Capture the cell that displays the provided text and extract its (x, y) central coordinate. 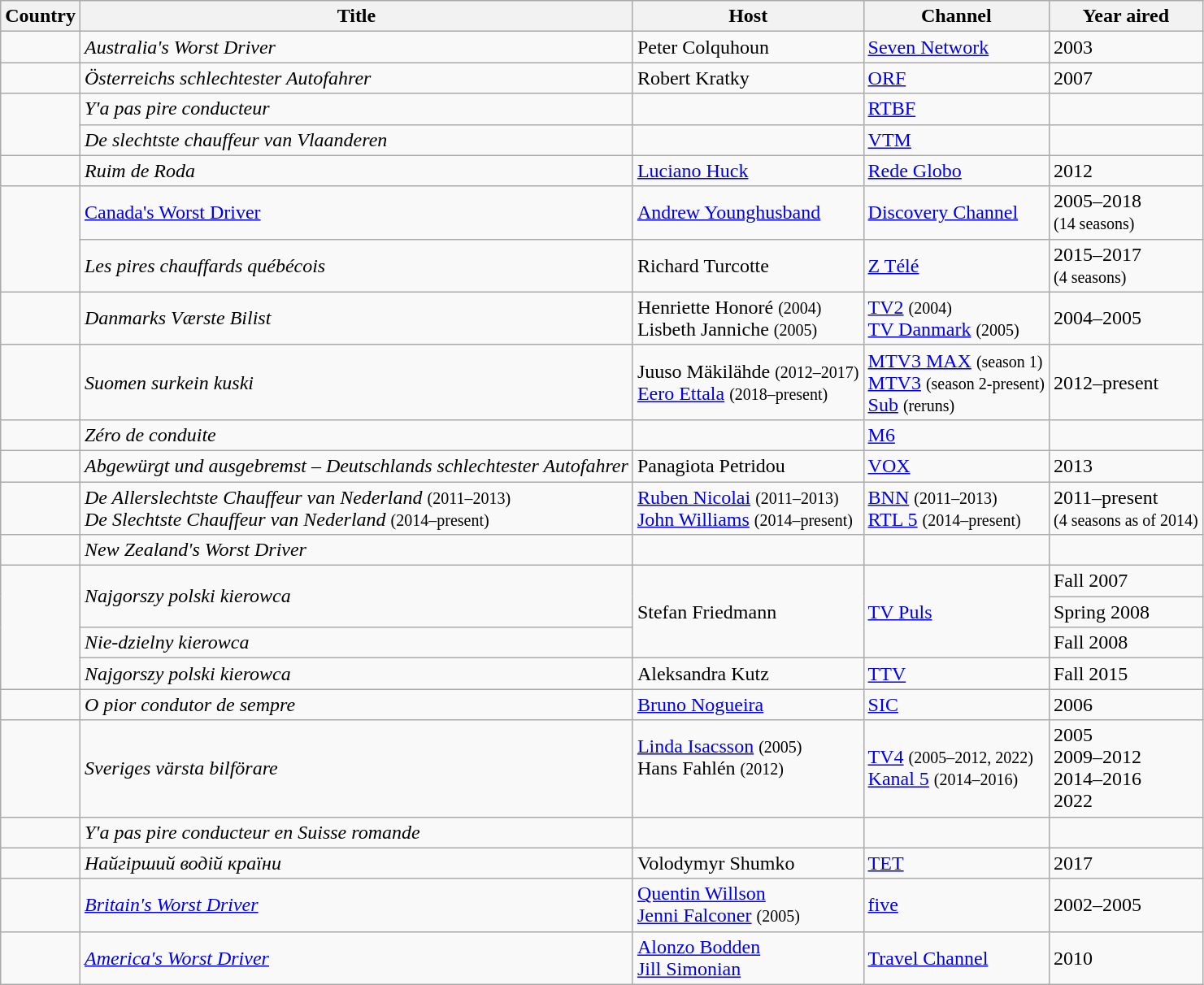
Panagiota Petridou (748, 466)
Suomen surkein kuski (356, 382)
De slechtste chauffeur van Vlaanderen (356, 140)
2003 (1125, 47)
Seven Network (956, 47)
Y'a pas pire conducteur en Suisse romande (356, 832)
America's Worst Driver (356, 957)
Juuso Mäkilähde (2012–2017)Eero Ettala (2018–present) (748, 382)
ORF (956, 78)
2015–2017(4 seasons) (1125, 265)
De Allerslechtste Chauffeur van Nederland (2011–2013)De Slechtste Chauffeur van Nederland (2014–present) (356, 507)
Danmarks Værste Bilist (356, 319)
Alonzo BoddenJill Simonian (748, 957)
Aleksandra Kutz (748, 674)
2005–2018(14 seasons) (1125, 213)
Les pires chauffards québécois (356, 265)
Title (356, 16)
O pior condutor de sempre (356, 705)
Linda Isacsson (2005)Hans Fahlén (2012) (748, 769)
Richard Turcotte (748, 265)
Sveriges värsta bilförare (356, 769)
Найгірший водій країни (356, 863)
Ruim de Roda (356, 171)
Luciano Huck (748, 171)
TTV (956, 674)
20052009–20122014–20162022 (1125, 769)
Spring 2008 (1125, 612)
New Zealand's Worst Driver (356, 550)
RTBF (956, 109)
Fall 2008 (1125, 643)
Stefan Friedmann (748, 612)
Abgewürgt und ausgebremst – Deutschlands schlechtester Autofahrer (356, 466)
five (956, 905)
Discovery Channel (956, 213)
Fall 2015 (1125, 674)
Britain's Worst Driver (356, 905)
2007 (1125, 78)
Host (748, 16)
2011–present(4 seasons as of 2014) (1125, 507)
Peter Colquhoun (748, 47)
Travel Channel (956, 957)
M6 (956, 435)
Österreichs schlechtester Autofahrer (356, 78)
TV Puls (956, 612)
VOX (956, 466)
Henriette Honoré (2004)Lisbeth Janniche (2005) (748, 319)
2006 (1125, 705)
Zéro de conduite (356, 435)
Z Télé (956, 265)
Quentin WillsonJenni Falconer (2005) (748, 905)
Robert Kratky (748, 78)
Australia's Worst Driver (356, 47)
Channel (956, 16)
2002–2005 (1125, 905)
Andrew Younghusband (748, 213)
TET (956, 863)
Fall 2007 (1125, 581)
TV2 (2004) TV Danmark (2005) (956, 319)
Rede Globo (956, 171)
2012 (1125, 171)
Year aired (1125, 16)
2012–present (1125, 382)
Ruben Nicolai (2011–2013)John Williams (2014–present) (748, 507)
VTM (956, 140)
2013 (1125, 466)
BNN (2011–2013)RTL 5 (2014–present) (956, 507)
2010 (1125, 957)
MTV3 MAX (season 1)MTV3 (season 2-present)Sub (reruns) (956, 382)
Volodymyr Shumko (748, 863)
SIC (956, 705)
TV4 (2005–2012, 2022)Kanal 5 (2014–2016) (956, 769)
2004–2005 (1125, 319)
Y'a pas pire conducteur (356, 109)
Nie-dzielny kierowca (356, 643)
Country (41, 16)
2017 (1125, 863)
Canada's Worst Driver (356, 213)
Bruno Nogueira (748, 705)
